Extract the (x, y) coordinate from the center of the cell holding the provided text.  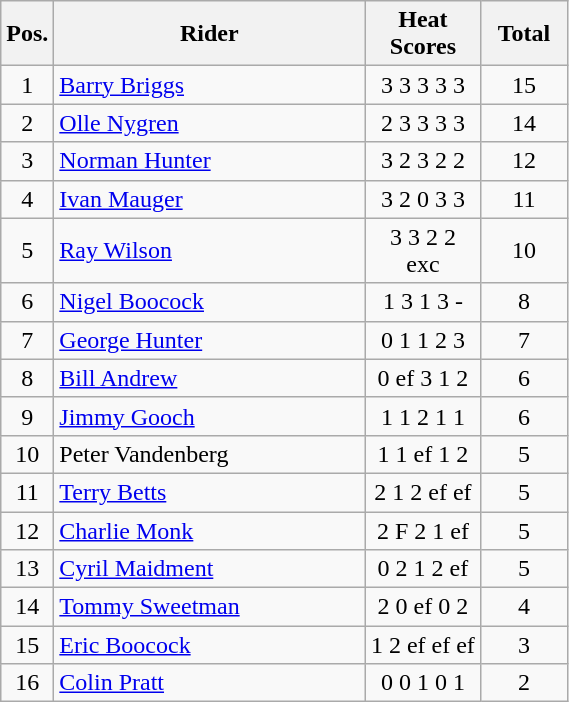
1 3 1 3 - (423, 302)
Olle Nygren (210, 123)
3 2 0 3 3 (423, 199)
George Hunter (210, 340)
Heat Scores (423, 34)
Norman Hunter (210, 161)
0 1 1 2 3 (423, 340)
Cyril Maidment (210, 569)
0 ef 3 1 2 (423, 378)
3 3 2 2 exc (423, 250)
Tommy Sweetman (210, 607)
Ivan Mauger (210, 199)
13 (28, 569)
Total (524, 34)
Eric Boocock (210, 645)
0 0 1 0 1 (423, 683)
Jimmy Gooch (210, 416)
3 2 3 2 2 (423, 161)
2 F 2 1 ef (423, 531)
Ray Wilson (210, 250)
1 1 ef 1 2 (423, 454)
Bill Andrew (210, 378)
1 1 2 1 1 (423, 416)
Charlie Monk (210, 531)
2 1 2 ef ef (423, 492)
Terry Betts (210, 492)
0 2 1 2 ef (423, 569)
Nigel Boocock (210, 302)
16 (28, 683)
Colin Pratt (210, 683)
1 2 ef ef ef (423, 645)
Peter Vandenberg (210, 454)
2 3 3 3 3 (423, 123)
Rider (210, 34)
2 0 ef 0 2 (423, 607)
1 (28, 85)
9 (28, 416)
3 3 3 3 3 (423, 85)
Barry Briggs (210, 85)
Pos. (28, 34)
